Search for the cell housing the specified text and yield its [X, Y] center coordinate. 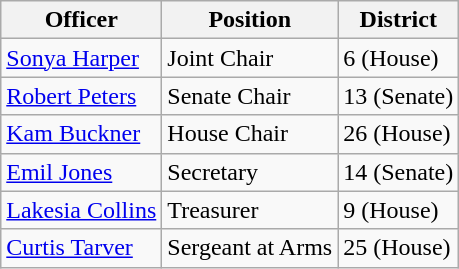
26 (House) [398, 134]
Lakesia Collins [82, 210]
District [398, 20]
Officer [82, 20]
Kam Buckner [82, 134]
13 (Senate) [398, 96]
Emil Jones [82, 172]
14 (Senate) [398, 172]
Robert Peters [82, 96]
Position [250, 20]
Senate Chair [250, 96]
Sergeant at Arms [250, 248]
9 (House) [398, 210]
6 (House) [398, 58]
25 (House) [398, 248]
Joint Chair [250, 58]
Secretary [250, 172]
Sonya Harper [82, 58]
Treasurer [250, 210]
House Chair [250, 134]
Curtis Tarver [82, 248]
